Determine the [x, y] coordinate at the center of the cell enclosing the given text.  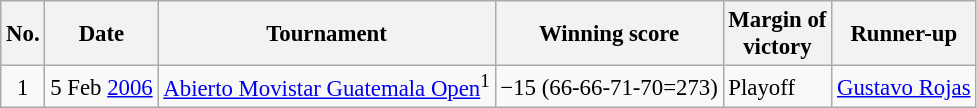
Runner-up [904, 34]
5 Feb 2006 [102, 87]
−15 (66-66-71-70=273) [609, 87]
Gustavo Rojas [904, 87]
Date [102, 34]
Margin ofvictory [778, 34]
Playoff [778, 87]
No. [23, 34]
1 [23, 87]
Winning score [609, 34]
Tournament [326, 34]
Abierto Movistar Guatemala Open1 [326, 87]
